Search for the cell housing the specified text and yield its [X, Y] center coordinate. 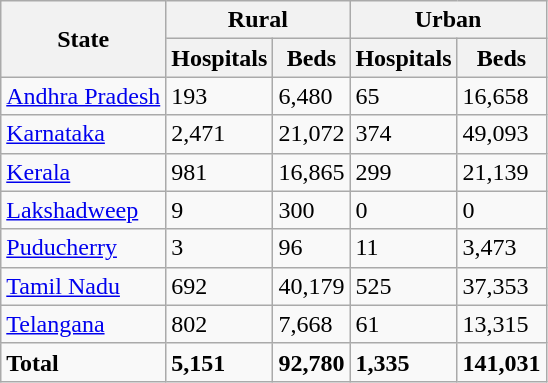
Telangana [84, 324]
16,658 [502, 96]
Total [84, 362]
96 [312, 248]
Tamil Nadu [84, 286]
Karnataka [84, 134]
299 [404, 172]
3,473 [502, 248]
61 [404, 324]
802 [220, 324]
6,480 [312, 96]
13,315 [502, 324]
1,335 [404, 362]
Puducherry [84, 248]
65 [404, 96]
300 [312, 210]
193 [220, 96]
37,353 [502, 286]
Kerala [84, 172]
5,151 [220, 362]
981 [220, 172]
92,780 [312, 362]
State [84, 39]
16,865 [312, 172]
Andhra Pradesh [84, 96]
525 [404, 286]
21,139 [502, 172]
2,471 [220, 134]
11 [404, 248]
Lakshadweep [84, 210]
7,668 [312, 324]
3 [220, 248]
692 [220, 286]
40,179 [312, 286]
374 [404, 134]
141,031 [502, 362]
49,093 [502, 134]
9 [220, 210]
Rural [258, 20]
Urban [448, 20]
21,072 [312, 134]
